Find where the given text appears and provide that cell's center as [x, y] coordinate. 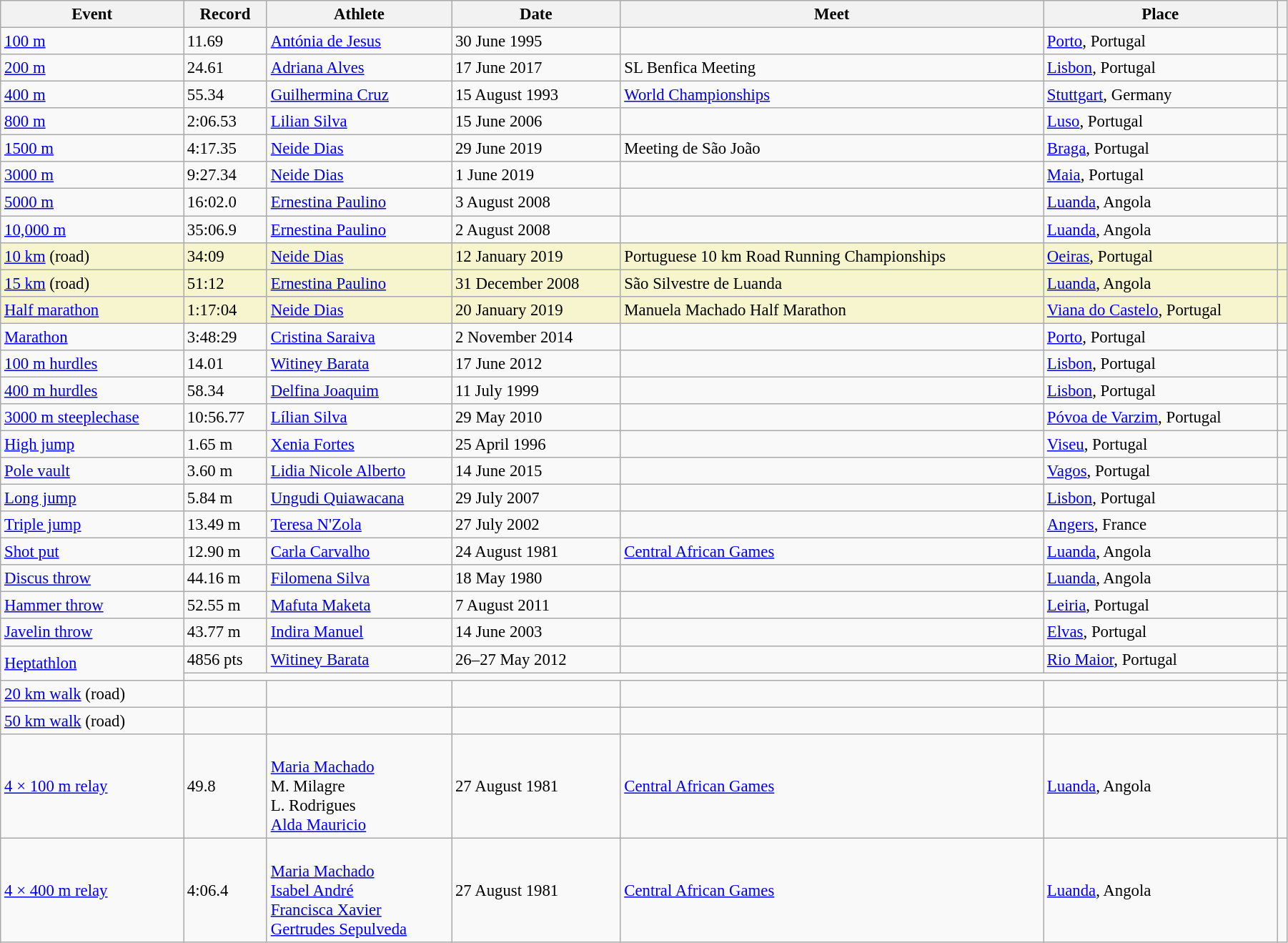
27 July 2002 [536, 525]
4 × 400 m relay [92, 890]
12.90 m [226, 552]
Braga, Portugal [1161, 149]
1.65 m [226, 444]
Shot put [92, 552]
29 May 2010 [536, 418]
24.61 [226, 68]
34:09 [226, 256]
Stuttgart, Germany [1161, 95]
Leiria, Portugal [1161, 606]
Xenia Fortes [359, 444]
51:12 [226, 283]
Javelin throw [92, 633]
20 km walk (road) [92, 693]
35:06.9 [226, 229]
Rio Maior, Portugal [1161, 659]
18 May 1980 [536, 578]
52.55 m [226, 606]
Adriana Alves [359, 68]
100 m [92, 41]
Triple jump [92, 525]
10,000 m [92, 229]
11.69 [226, 41]
800 m [92, 122]
15 August 1993 [536, 95]
Antónia de Jesus [359, 41]
50 km walk (road) [92, 721]
3:48:29 [226, 337]
Filomena Silva [359, 578]
Long jump [92, 498]
Event [92, 14]
3 August 2008 [536, 202]
Place [1161, 14]
29 June 2019 [536, 149]
Maria MachadoM. MilagreL. RodriguesAlda Mauricio [359, 786]
Manuela Machado Half Marathon [832, 310]
24 August 1981 [536, 552]
2 November 2014 [536, 337]
Meet [832, 14]
55.34 [226, 95]
17 June 2012 [536, 364]
15 June 2006 [536, 122]
400 m hurdles [92, 390]
16:02.0 [226, 202]
Lidia Nicole Alberto [359, 471]
31 December 2008 [536, 283]
12 January 2019 [536, 256]
100 m hurdles [92, 364]
25 April 1996 [536, 444]
13.49 m [226, 525]
5.84 m [226, 498]
Oeiras, Portugal [1161, 256]
Mafuta Maketa [359, 606]
Maia, Portugal [1161, 175]
Carla Carvalho [359, 552]
43.77 m [226, 633]
3000 m [92, 175]
3000 m steeplechase [92, 418]
2 August 2008 [536, 229]
1:17:04 [226, 310]
9:27.34 [226, 175]
Half marathon [92, 310]
4:17.35 [226, 149]
Date [536, 14]
1 June 2019 [536, 175]
Discus throw [92, 578]
Viseu, Portugal [1161, 444]
20 January 2019 [536, 310]
4856 pts [226, 659]
Meeting de São João [832, 149]
400 m [92, 95]
Marathon [92, 337]
10 km (road) [92, 256]
3.60 m [226, 471]
14.01 [226, 364]
Viana do Castelo, Portugal [1161, 310]
5000 m [92, 202]
Luso, Portugal [1161, 122]
Delfina Joaquim [359, 390]
14 June 2003 [536, 633]
14 June 2015 [536, 471]
17 June 2017 [536, 68]
Guilhermina Cruz [359, 95]
Athlete [359, 14]
10:56.77 [226, 418]
44.16 m [226, 578]
SL Benfica Meeting [832, 68]
São Silvestre de Luanda [832, 283]
15 km (road) [92, 283]
Lílian Silva [359, 418]
1500 m [92, 149]
Teresa N'Zola [359, 525]
Vagos, Portugal [1161, 471]
Angers, France [1161, 525]
Lilian Silva [359, 122]
Ungudi Quiawacana [359, 498]
Maria MachadoIsabel AndréFrancisca XavierGertrudes Sepulveda [359, 890]
Record [226, 14]
Heptathlon [92, 663]
High jump [92, 444]
Elvas, Portugal [1161, 633]
Pole vault [92, 471]
Portuguese 10 km Road Running Championships [832, 256]
4:06.4 [226, 890]
Cristina Saraiva [359, 337]
49.8 [226, 786]
26–27 May 2012 [536, 659]
Póvoa de Varzim, Portugal [1161, 418]
11 July 1999 [536, 390]
7 August 2011 [536, 606]
30 June 1995 [536, 41]
Indira Manuel [359, 633]
2:06.53 [226, 122]
4 × 100 m relay [92, 786]
200 m [92, 68]
29 July 2007 [536, 498]
World Championships [832, 95]
58.34 [226, 390]
Hammer throw [92, 606]
